Locate the cell with the specified text and output its [x, y] center coordinate. 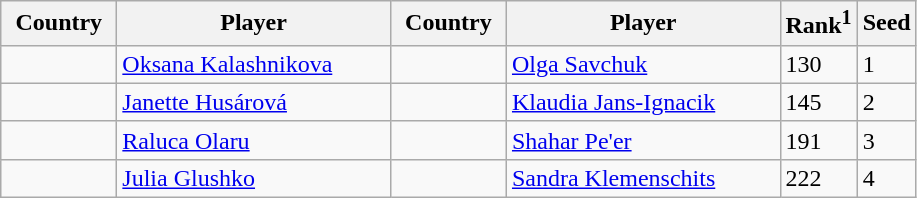
Sandra Klemenschits [643, 178]
2 [886, 102]
Oksana Kalashnikova [254, 64]
222 [818, 178]
Klaudia Jans-Ignacik [643, 102]
Seed [886, 24]
1 [886, 64]
4 [886, 178]
Shahar Pe'er [643, 140]
130 [818, 64]
145 [818, 102]
Rank1 [818, 24]
191 [818, 140]
Julia Glushko [254, 178]
Raluca Olaru [254, 140]
Olga Savchuk [643, 64]
Janette Husárová [254, 102]
3 [886, 140]
